Identify which cell holds the provided text, then report its (x, y) central coordinate. 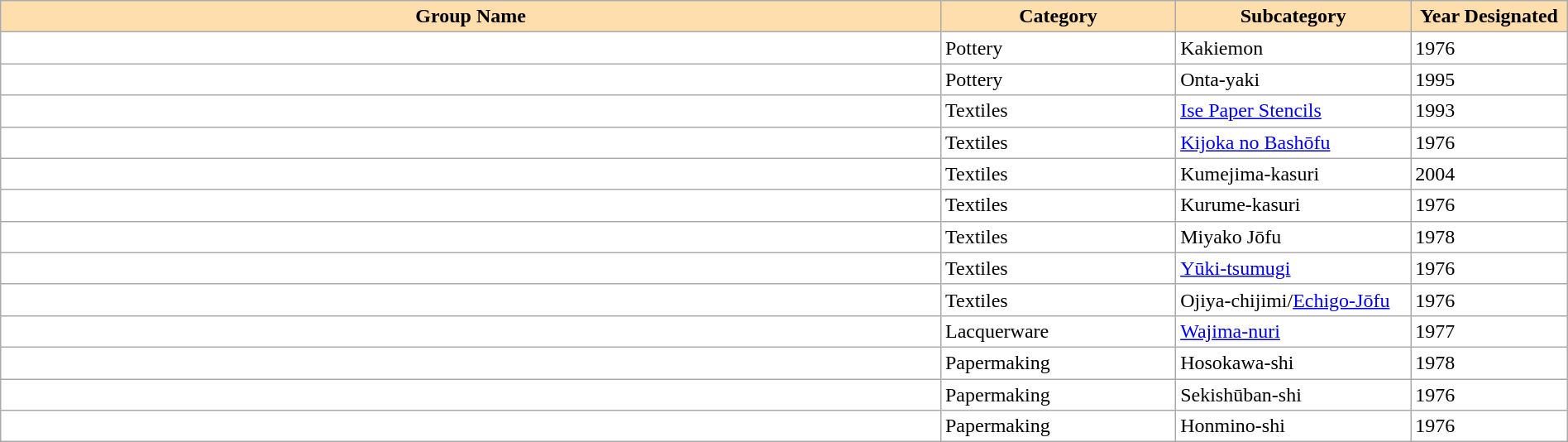
Sekishūban-shi (1293, 395)
Kakiemon (1293, 48)
Year Designated (1489, 17)
Kurume-kasuri (1293, 205)
1995 (1489, 79)
Hosokawa-shi (1293, 363)
Group Name (471, 17)
Yūki-tsumugi (1293, 268)
Miyako Jōfu (1293, 237)
1977 (1489, 331)
1993 (1489, 111)
Wajima-nuri (1293, 331)
Kumejima-kasuri (1293, 174)
Category (1058, 17)
Honmino-shi (1293, 426)
Ise Paper Stencils (1293, 111)
Subcategory (1293, 17)
Ojiya-chijimi/Echigo-Jōfu (1293, 300)
2004 (1489, 174)
Kijoka no Bashōfu (1293, 142)
Onta-yaki (1293, 79)
Lacquerware (1058, 331)
